From the cell containing the given text, extract its center point as [x, y] coordinate. 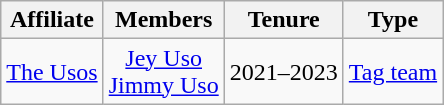
Members [164, 20]
The Usos [52, 72]
Affiliate [52, 20]
Tenure [284, 20]
Jey UsoJimmy Uso [164, 72]
Type [392, 20]
2021–2023 [284, 72]
Tag team [392, 72]
